From the cell containing the given text, extract its center point as [X, Y] coordinate. 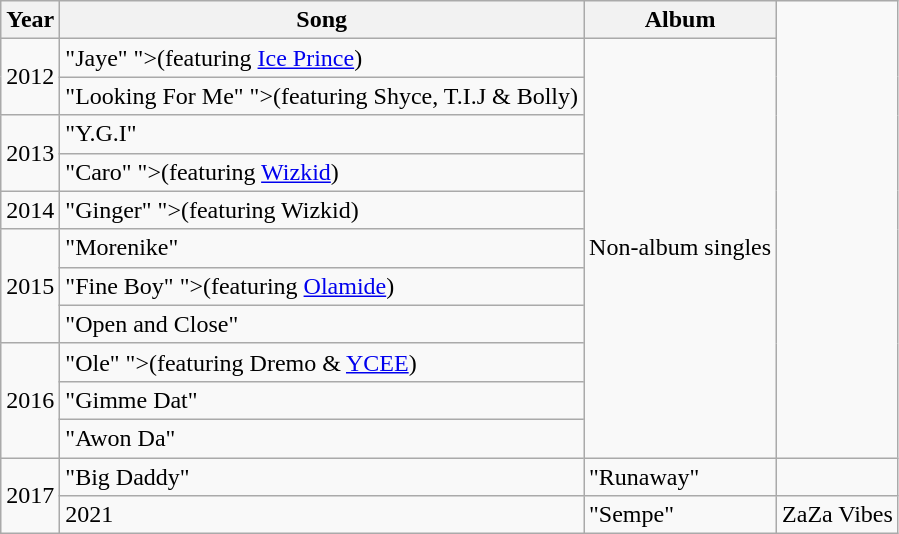
"Open and Close" [322, 324]
Non-album singles [680, 248]
"Y.G.I" [322, 134]
Year [30, 20]
"Gimme Dat" [322, 400]
"Ole" ">(featuring Dremo & YCEE) [322, 362]
"Fine Boy" ">(featuring Olamide) [322, 286]
2013 [30, 153]
"Big Daddy" [322, 477]
"Ginger" ">(featuring Wizkid) [322, 210]
"Looking For Me" ">(featuring Shyce, T.I.J & Bolly) [322, 96]
ZaZa Vibes [838, 515]
"Morenike" [322, 248]
Album [680, 20]
2017 [30, 496]
2021 [322, 515]
2014 [30, 210]
2016 [30, 400]
"Awon Da" [322, 438]
"Caro" ">(featuring Wizkid) [322, 172]
Song [322, 20]
"Sempe" [680, 515]
2012 [30, 77]
"Jaye" ">(featuring Ice Prince) [322, 58]
"Runaway" [680, 477]
2015 [30, 286]
